Determine the (X, Y) coordinate at the center of the cell enclosing the given text.  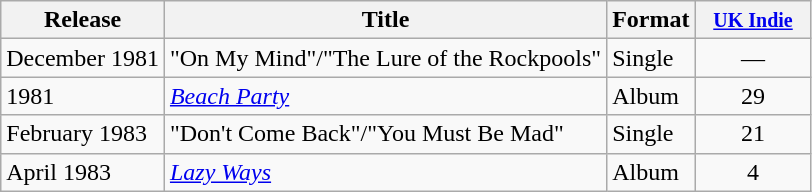
29 (753, 96)
4 (753, 172)
UK Indie (753, 20)
1981 (83, 96)
Format (651, 20)
April 1983 (83, 172)
Lazy Ways (385, 172)
Release (83, 20)
21 (753, 134)
Title (385, 20)
December 1981 (83, 58)
Beach Party (385, 96)
"On My Mind"/"The Lure of the Rockpools" (385, 58)
February 1983 (83, 134)
— (753, 58)
"Don't Come Back"/"You Must Be Mad" (385, 134)
